Scan for the cell matching the given text and deliver its [x, y] coordinate at center. 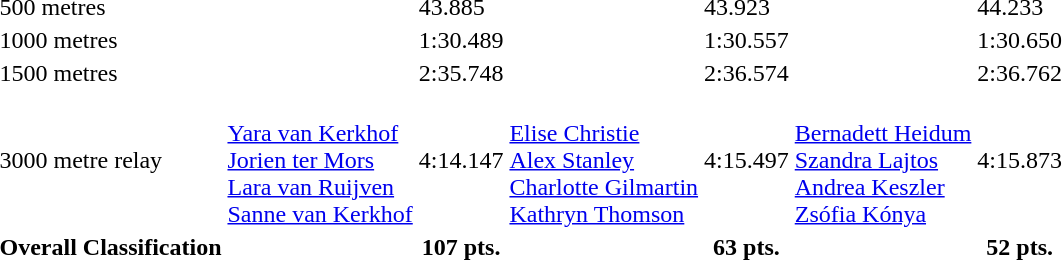
1:30.489 [461, 40]
4:14.147 [461, 160]
Elise ChristieAlex StanleyCharlotte GilmartinKathryn Thomson [604, 160]
Bernadett HeidumSzandra LajtosAndrea KeszlerZsófia Kónya [883, 160]
Yara van KerkhofJorien ter MorsLara van RuijvenSanne van Kerkhof [320, 160]
2:35.748 [461, 73]
4:15.497 [747, 160]
2:36.574 [747, 73]
1:30.557 [747, 40]
